Locate the cell with the specified text and output its [x, y] center coordinate. 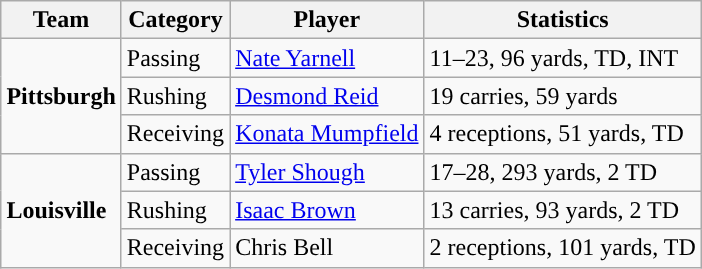
Player [327, 20]
Isaac Brown [327, 210]
4 receptions, 51 yards, TD [562, 134]
Tyler Shough [327, 172]
13 carries, 93 yards, 2 TD [562, 210]
17–28, 293 yards, 2 TD [562, 172]
2 receptions, 101 yards, TD [562, 248]
Chris Bell [327, 248]
Pittsburgh [61, 96]
Nate Yarnell [327, 58]
19 carries, 59 yards [562, 96]
Team [61, 20]
Desmond Reid [327, 96]
Konata Mumpfield [327, 134]
11–23, 96 yards, TD, INT [562, 58]
Category [175, 20]
Louisville [61, 210]
Statistics [562, 20]
